For the text-containing cell, return its midpoint in (x, y) coordinate format. 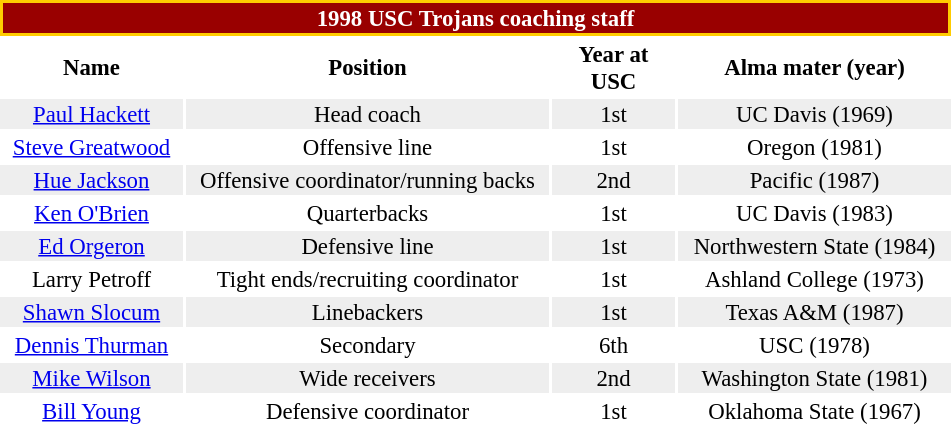
Paul Hackett (92, 114)
Offensive coordinator/running backs (368, 180)
Year at USC (614, 68)
Hue Jackson (92, 180)
1998 USC Trojans coaching staff (476, 18)
Wide receivers (368, 378)
Defensive line (368, 246)
Oregon (1981) (814, 147)
Head coach (368, 114)
Position (368, 68)
Pacific (1987) (814, 180)
Ken O'Brien (92, 213)
6th (614, 345)
USC (1978) (814, 345)
Offensive line (368, 147)
Alma mater (year) (814, 68)
Tight ends/recruiting coordinator (368, 279)
Northwestern State (1984) (814, 246)
Larry Petroff (92, 279)
Steve Greatwood (92, 147)
Washington State (1981) (814, 378)
UC Davis (1969) (814, 114)
Shawn Slocum (92, 312)
Dennis Thurman (92, 345)
Mike Wilson (92, 378)
UC Davis (1983) (814, 213)
Linebackers (368, 312)
Quarterbacks (368, 213)
Texas A&M (1987) (814, 312)
Ed Orgeron (92, 246)
Ashland College (1973) (814, 279)
Secondary (368, 345)
Name (92, 68)
